Extract the [X, Y] coordinate from the center of the cell holding the provided text.  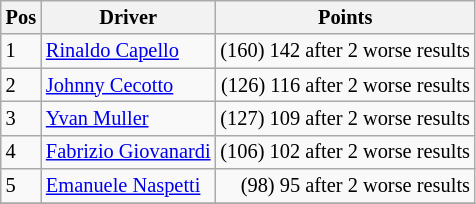
(98) 95 after 2 worse results [344, 186]
Yvan Muller [128, 118]
2 [21, 85]
(126) 116 after 2 worse results [344, 85]
3 [21, 118]
5 [21, 186]
(160) 142 after 2 worse results [344, 51]
Driver [128, 17]
4 [21, 152]
Johnny Cecotto [128, 85]
Fabrizio Giovanardi [128, 152]
Emanuele Naspetti [128, 186]
(106) 102 after 2 worse results [344, 152]
(127) 109 after 2 worse results [344, 118]
Rinaldo Capello [128, 51]
Points [344, 17]
Pos [21, 17]
1 [21, 51]
